Find where the given text appears and provide that cell's center as [x, y] coordinate. 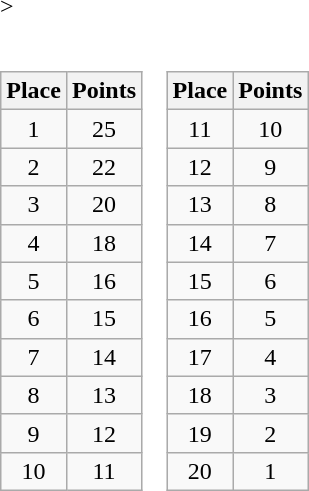
17 [200, 357]
25 [104, 129]
19 [200, 433]
22 [104, 167]
